For the text-containing cell, return its midpoint in (x, y) coordinate format. 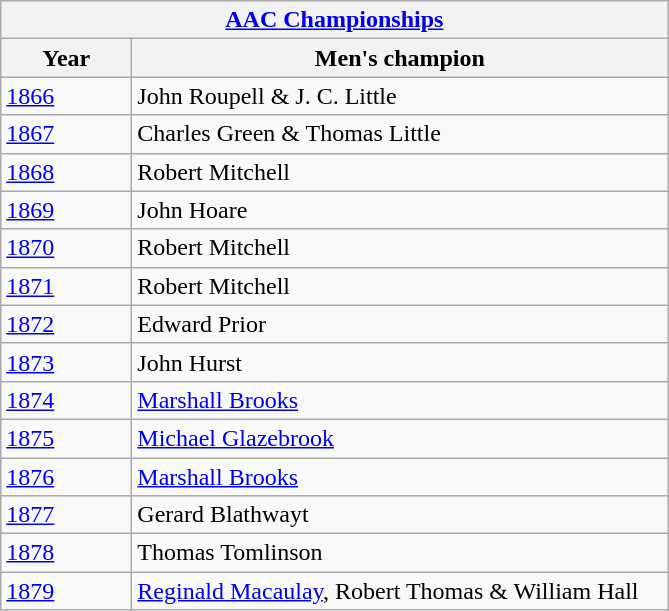
1870 (66, 248)
1879 (66, 591)
Gerard Blathwayt (400, 515)
Charles Green & Thomas Little (400, 134)
1871 (66, 286)
John Roupell & J. C. Little (400, 96)
AAC Championships (334, 20)
Reginald Macaulay, Robert Thomas & William Hall (400, 591)
1877 (66, 515)
1874 (66, 400)
Year (66, 58)
1875 (66, 438)
1872 (66, 324)
1867 (66, 134)
John Hoare (400, 210)
John Hurst (400, 362)
Thomas Tomlinson (400, 553)
1873 (66, 362)
1876 (66, 477)
1866 (66, 96)
Edward Prior (400, 324)
Men's champion (400, 58)
1869 (66, 210)
1878 (66, 553)
Michael Glazebrook (400, 438)
1868 (66, 172)
